Capture the cell that displays the provided text and extract its [x, y] central coordinate. 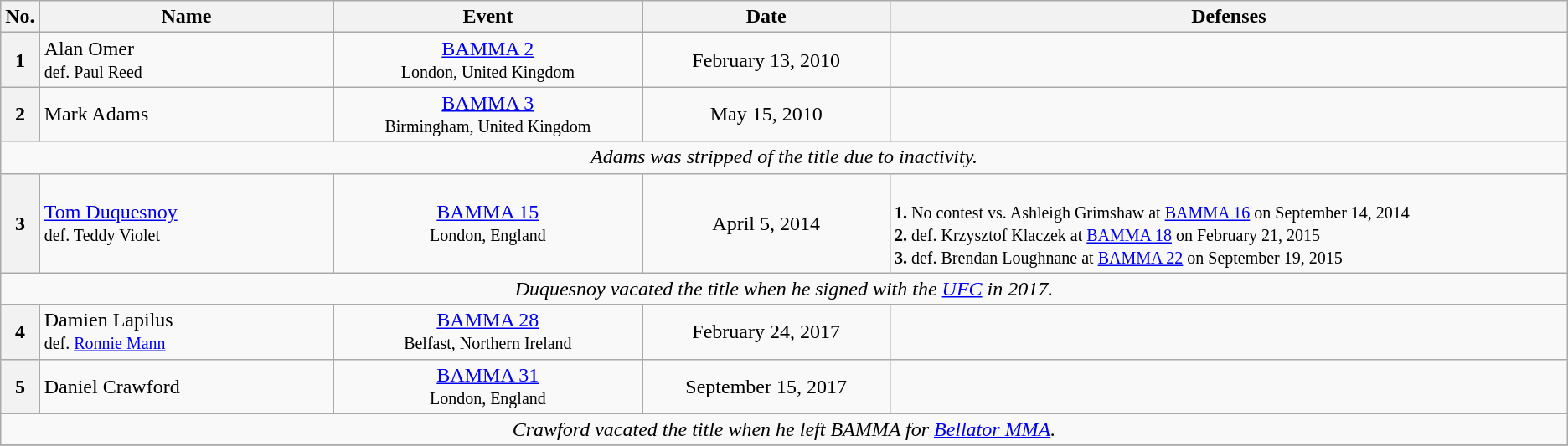
February 24, 2017 [766, 331]
Daniel Crawford [186, 387]
September 15, 2017 [766, 387]
Crawford vacated the title when he left BAMMA for Bellator MMA. [784, 429]
Tom Duquesnoydef. Teddy Violet [186, 223]
Duquesnoy vacated the title when he signed with the UFC in 2017. [784, 289]
Damien Lapilusdef. Ronnie Mann [186, 331]
2 [20, 114]
BAMMA 31London, England [487, 387]
Mark Adams [186, 114]
February 13, 2010 [766, 60]
1 [20, 60]
5 [20, 387]
4 [20, 331]
Alan Omerdef. Paul Reed [186, 60]
BAMMA 3Birmingham, United Kingdom [487, 114]
No. [20, 17]
May 15, 2010 [766, 114]
Date [766, 17]
BAMMA 28Belfast, Northern Ireland [487, 331]
Name [186, 17]
April 5, 2014 [766, 223]
3 [20, 223]
BAMMA 2London, United Kingdom [487, 60]
Defenses [1228, 17]
Adams was stripped of the title due to inactivity. [784, 157]
BAMMA 15London, England [487, 223]
Event [487, 17]
